Extract the (X, Y) coordinate from the center of the cell holding the provided text.  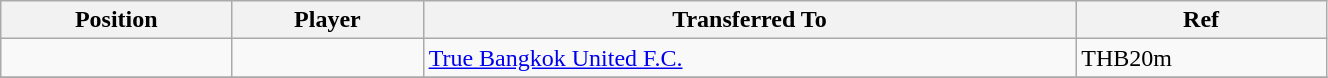
Ref (1202, 20)
Transferred To (750, 20)
True Bangkok United F.C. (750, 58)
Position (116, 20)
Player (328, 20)
THB20m (1202, 58)
